Identify which cell holds the provided text, then report its (X, Y) central coordinate. 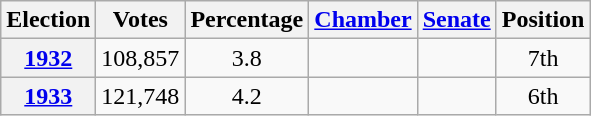
6th (543, 96)
Position (543, 20)
121,748 (140, 96)
Senate (456, 20)
3.8 (247, 58)
4.2 (247, 96)
7th (543, 58)
1932 (48, 58)
Percentage (247, 20)
1933 (48, 96)
Chamber (363, 20)
Votes (140, 20)
108,857 (140, 58)
Election (48, 20)
